For the text-containing cell, return its midpoint in [x, y] coordinate format. 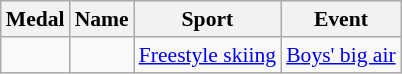
Sport [208, 19]
Freestyle skiing [208, 55]
Boys' big air [341, 55]
Event [341, 19]
Name [102, 19]
Medal [36, 19]
